Capture the cell that displays the provided text and extract its [x, y] central coordinate. 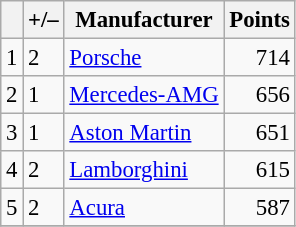
651 [260, 133]
587 [260, 208]
Porsche [144, 58]
4 [12, 170]
Manufacturer [144, 20]
+/– [44, 20]
Mercedes-AMG [144, 95]
714 [260, 58]
Acura [144, 208]
Points [260, 20]
615 [260, 170]
656 [260, 95]
Aston Martin [144, 133]
Lamborghini [144, 170]
3 [12, 133]
5 [12, 208]
